Identify which cell holds the provided text, then report its [X, Y] central coordinate. 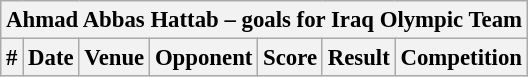
Date [51, 58]
Ahmad Abbas Hattab – goals for Iraq Olympic Team [264, 20]
Score [290, 58]
Opponent [204, 58]
Result [358, 58]
Venue [114, 58]
Competition [461, 58]
# [12, 58]
